Provide the [X, Y] coordinate of the cell's center where the given text is located.  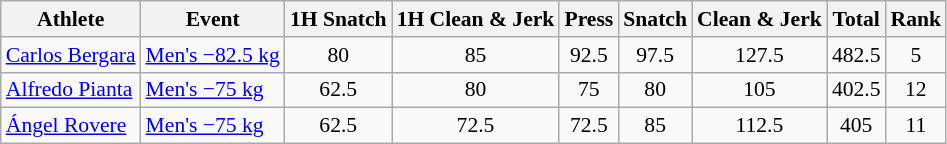
105 [760, 90]
1H Clean & Jerk [476, 19]
Athlete [71, 19]
482.5 [856, 55]
Total [856, 19]
402.5 [856, 90]
Event [213, 19]
112.5 [760, 126]
Snatch [655, 19]
5 [916, 55]
Press [588, 19]
Rank [916, 19]
Clean & Jerk [760, 19]
11 [916, 126]
Carlos Bergara [71, 55]
Men's −82.5 kg [213, 55]
12 [916, 90]
1H Snatch [338, 19]
92.5 [588, 55]
Ángel Rovere [71, 126]
127.5 [760, 55]
97.5 [655, 55]
405 [856, 126]
Alfredo Pianta [71, 90]
75 [588, 90]
